For the text-containing cell, return its midpoint in [X, Y] coordinate format. 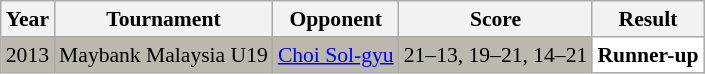
Choi Sol-gyu [336, 55]
21–13, 19–21, 14–21 [496, 55]
2013 [28, 55]
Year [28, 19]
Tournament [164, 19]
Maybank Malaysia U19 [164, 55]
Runner-up [648, 55]
Opponent [336, 19]
Score [496, 19]
Result [648, 19]
